Scan for the cell matching the given text and deliver its (x, y) coordinate at center. 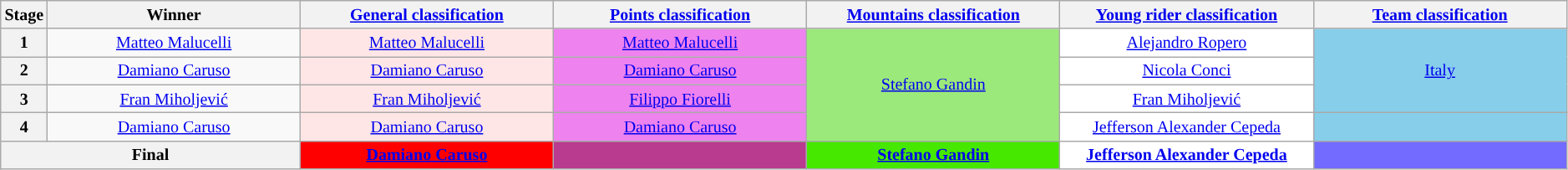
Italy (1440, 71)
Points classification (680, 15)
2 (24, 70)
3 (24, 99)
4 (24, 127)
Team classification (1440, 15)
Young rider classification (1186, 15)
General classification (426, 15)
Winner (174, 15)
Stage (24, 15)
Mountains classification (934, 15)
Alejandro Ropero (1186, 44)
1 (24, 44)
Nicola Conci (1186, 70)
Filippo Fiorelli (680, 99)
Final (150, 154)
